Pinpoint the cell where the given text exists, returning its (x, y) midpoint coordinate. 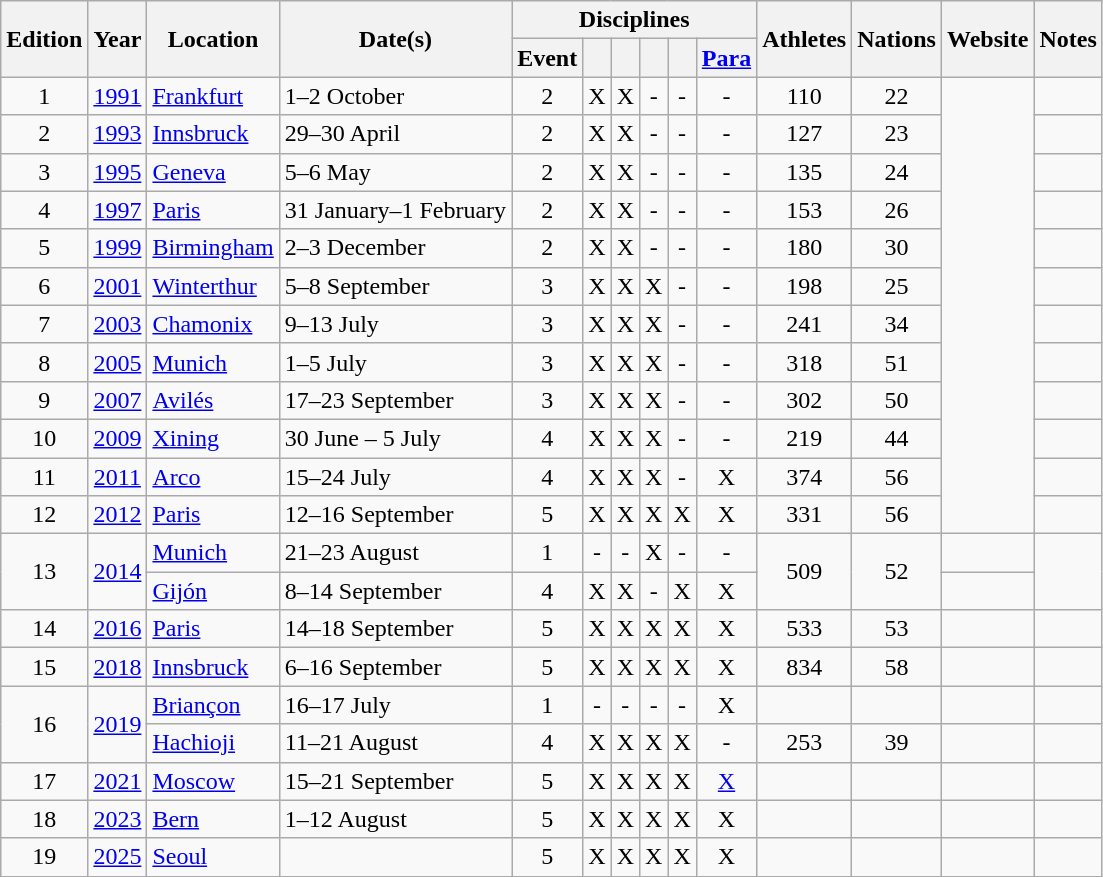
5–8 September (395, 286)
15–24 July (395, 477)
11–21 August (395, 743)
374 (804, 477)
9–13 July (395, 324)
180 (804, 248)
219 (804, 438)
23 (897, 134)
16–17 July (395, 705)
2–3 December (395, 248)
198 (804, 286)
52 (897, 572)
5–6 May (395, 172)
2019 (118, 724)
Frankfurt (213, 96)
7 (44, 324)
2003 (118, 324)
29–30 April (395, 134)
Moscow (213, 781)
1993 (118, 134)
Chamonix (213, 324)
2012 (118, 515)
Xining (213, 438)
1–5 July (395, 362)
127 (804, 134)
1997 (118, 210)
Event (548, 58)
2009 (118, 438)
50 (897, 400)
2005 (118, 362)
Geneva (213, 172)
1995 (118, 172)
6 (44, 286)
2018 (118, 667)
18 (44, 819)
509 (804, 572)
51 (897, 362)
12–16 September (395, 515)
533 (804, 629)
34 (897, 324)
834 (804, 667)
1–12 August (395, 819)
Athletes (804, 39)
12 (44, 515)
22 (897, 96)
11 (44, 477)
9 (44, 400)
30 June – 5 July (395, 438)
Notes (1068, 39)
44 (897, 438)
6–16 September (395, 667)
1991 (118, 96)
2023 (118, 819)
8–14 September (395, 591)
2014 (118, 572)
253 (804, 743)
15–21 September (395, 781)
53 (897, 629)
30 (897, 248)
241 (804, 324)
Nations (897, 39)
135 (804, 172)
25 (897, 286)
110 (804, 96)
15 (44, 667)
39 (897, 743)
Year (118, 39)
Edition (44, 39)
Para (726, 58)
2001 (118, 286)
Arco (213, 477)
2011 (118, 477)
Location (213, 39)
302 (804, 400)
Hachioji (213, 743)
21–23 August (395, 553)
24 (897, 172)
14–18 September (395, 629)
2007 (118, 400)
Date(s) (395, 39)
153 (804, 210)
13 (44, 572)
17–23 September (395, 400)
Avilés (213, 400)
8 (44, 362)
Gijón (213, 591)
26 (897, 210)
31 January–1 February (395, 210)
17 (44, 781)
Birmingham (213, 248)
10 (44, 438)
Website (987, 39)
331 (804, 515)
58 (897, 667)
1999 (118, 248)
Briançon (213, 705)
14 (44, 629)
Bern (213, 819)
Winterthur (213, 286)
318 (804, 362)
Disciplines (634, 20)
2025 (118, 857)
2016 (118, 629)
19 (44, 857)
Seoul (213, 857)
2021 (118, 781)
16 (44, 724)
1–2 October (395, 96)
